Return the [X, Y] coordinate for the center point of the cell that contains the specified text.  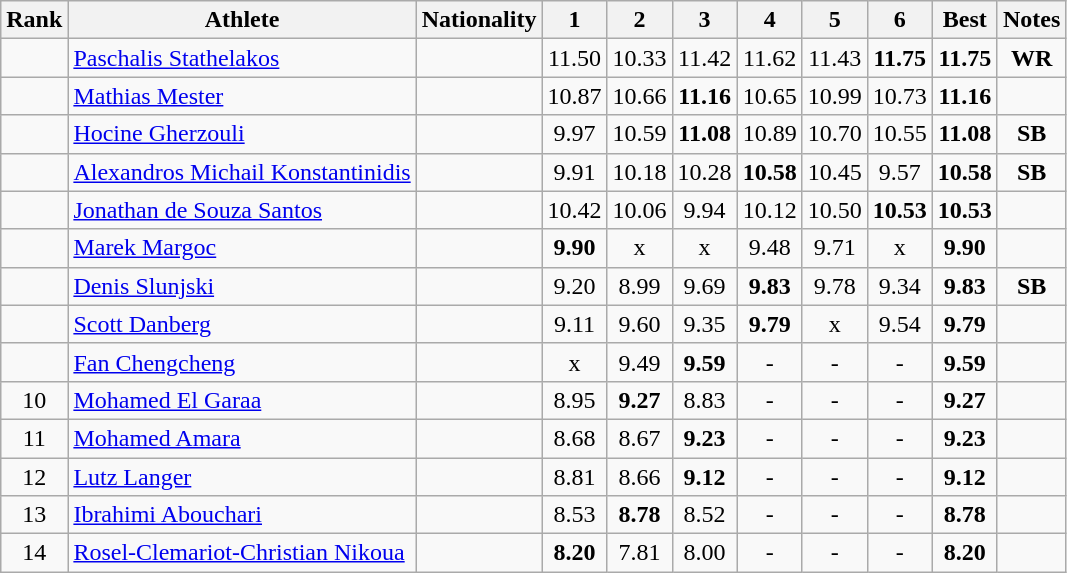
Nationality [479, 20]
13 [34, 515]
10.66 [640, 96]
Hocine Gherzouli [242, 134]
8.00 [704, 553]
8.95 [574, 400]
9.60 [640, 324]
2 [640, 20]
10.42 [574, 210]
9.94 [704, 210]
10.33 [640, 58]
8.99 [640, 286]
9.35 [704, 324]
Athlete [242, 20]
Rosel-Clemariot-Christian Nikoua [242, 553]
11.42 [704, 58]
WR [1031, 58]
Paschalis Stathelakos [242, 58]
Denis Slunjski [242, 286]
8.81 [574, 477]
9.71 [834, 248]
9.97 [574, 134]
1 [574, 20]
9.91 [574, 172]
8.68 [574, 438]
10.59 [640, 134]
10.50 [834, 210]
10.87 [574, 96]
10.99 [834, 96]
Scott Danberg [242, 324]
Ibrahimi Abouchari [242, 515]
8.53 [574, 515]
10.70 [834, 134]
8.67 [640, 438]
11.62 [770, 58]
10.55 [900, 134]
9.20 [574, 286]
10.18 [640, 172]
8.66 [640, 477]
Mohamed El Garaa [242, 400]
5 [834, 20]
Fan Chengcheng [242, 362]
7.81 [640, 553]
10.28 [704, 172]
Mathias Mester [242, 96]
10.45 [834, 172]
8.83 [704, 400]
9.48 [770, 248]
10.73 [900, 96]
11 [34, 438]
9.69 [704, 286]
Lutz Langer [242, 477]
Rank [34, 20]
12 [34, 477]
9.54 [900, 324]
9.11 [574, 324]
Marek Margoc [242, 248]
10 [34, 400]
9.57 [900, 172]
10.65 [770, 96]
9.78 [834, 286]
10.89 [770, 134]
6 [900, 20]
11.50 [574, 58]
14 [34, 553]
8.52 [704, 515]
4 [770, 20]
Mohamed Amara [242, 438]
Best [964, 20]
Jonathan de Souza Santos [242, 210]
Notes [1031, 20]
Alexandros Michail Konstantinidis [242, 172]
3 [704, 20]
10.06 [640, 210]
9.49 [640, 362]
9.34 [900, 286]
10.12 [770, 210]
11.43 [834, 58]
